Provide the (x, y) coordinate of the cell's center where the given text is located.  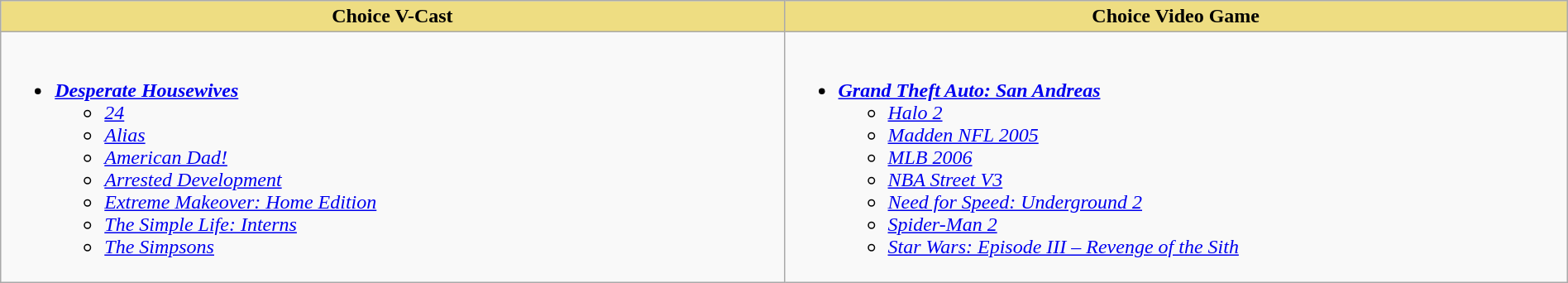
Choice Video Game (1176, 17)
Desperate Housewives24AliasAmerican Dad!Arrested DevelopmentExtreme Makeover: Home EditionThe Simple Life: InternsThe Simpsons (392, 157)
Choice V-Cast (392, 17)
